For the text-containing cell, return its midpoint in [X, Y] coordinate format. 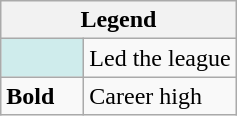
Led the league [160, 58]
Bold [42, 96]
Legend [118, 20]
Career high [160, 96]
